Output the (X, Y) coordinate of the center of the cell containing the given text.  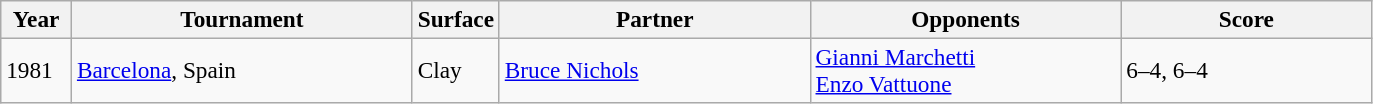
Partner (654, 19)
Surface (456, 19)
6–4, 6–4 (1246, 70)
Tournament (242, 19)
Clay (456, 70)
Year (36, 19)
Score (1246, 19)
Opponents (966, 19)
1981 (36, 70)
Barcelona, Spain (242, 70)
Bruce Nichols (654, 70)
Gianni Marchetti Enzo Vattuone (966, 70)
